Capture the cell that displays the provided text and extract its (X, Y) central coordinate. 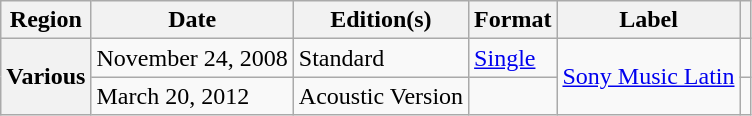
November 24, 2008 (192, 58)
Label (648, 20)
March 20, 2012 (192, 96)
Format (513, 20)
Acoustic Version (380, 96)
Region (46, 20)
Standard (380, 58)
Single (513, 58)
Edition(s) (380, 20)
Date (192, 20)
Various (46, 77)
Sony Music Latin (648, 77)
